Find where the given text appears and provide that cell's center as (x, y) coordinate. 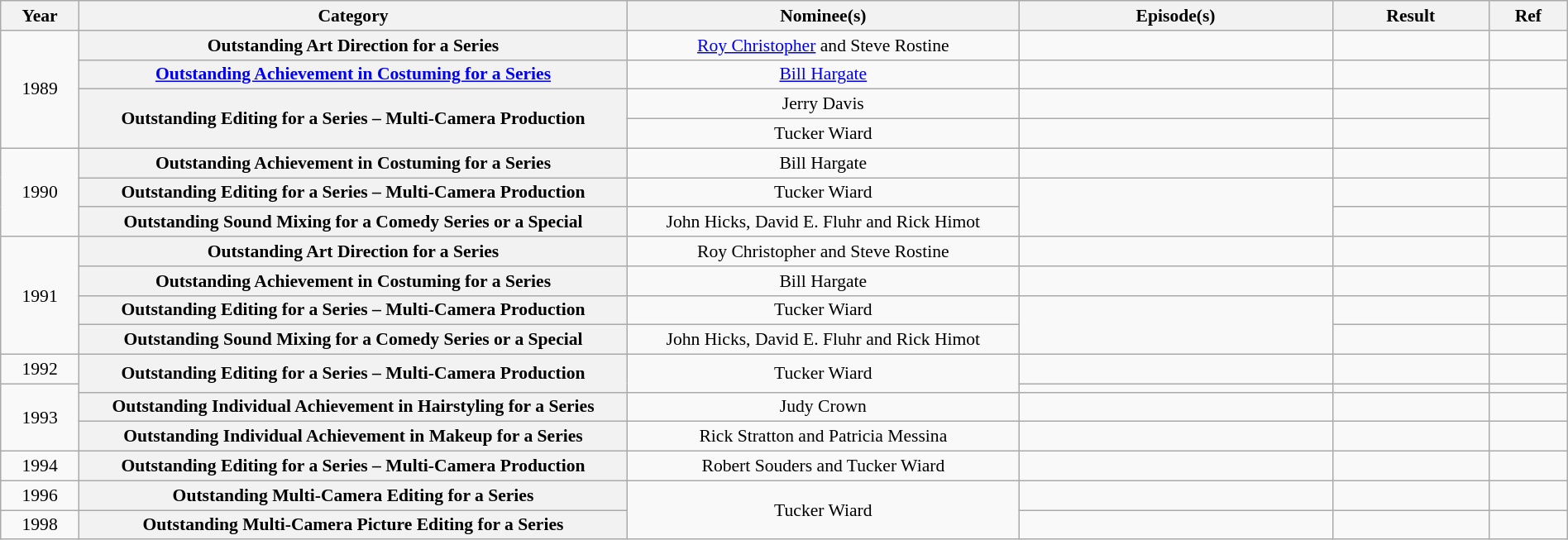
1994 (40, 466)
Nominee(s) (824, 16)
1993 (40, 417)
Outstanding Multi-Camera Picture Editing for a Series (352, 525)
Outstanding Individual Achievement in Hairstyling for a Series (352, 407)
Rick Stratton and Patricia Messina (824, 437)
Year (40, 16)
Outstanding Multi-Camera Editing for a Series (352, 495)
1998 (40, 525)
Outstanding Individual Achievement in Makeup for a Series (352, 437)
1996 (40, 495)
Jerry Davis (824, 104)
1989 (40, 89)
Robert Souders and Tucker Wiard (824, 466)
Category (352, 16)
1990 (40, 192)
Ref (1528, 16)
Judy Crown (824, 407)
Episode(s) (1176, 16)
Result (1411, 16)
1992 (40, 370)
1991 (40, 295)
